From the cell containing the given text, extract its center point as (X, Y) coordinate. 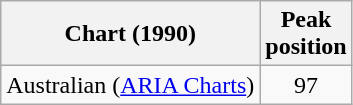
Peakposition (306, 34)
97 (306, 85)
Chart (1990) (130, 34)
Australian (ARIA Charts) (130, 85)
